Output the (x, y) coordinate of the center of the cell containing the given text.  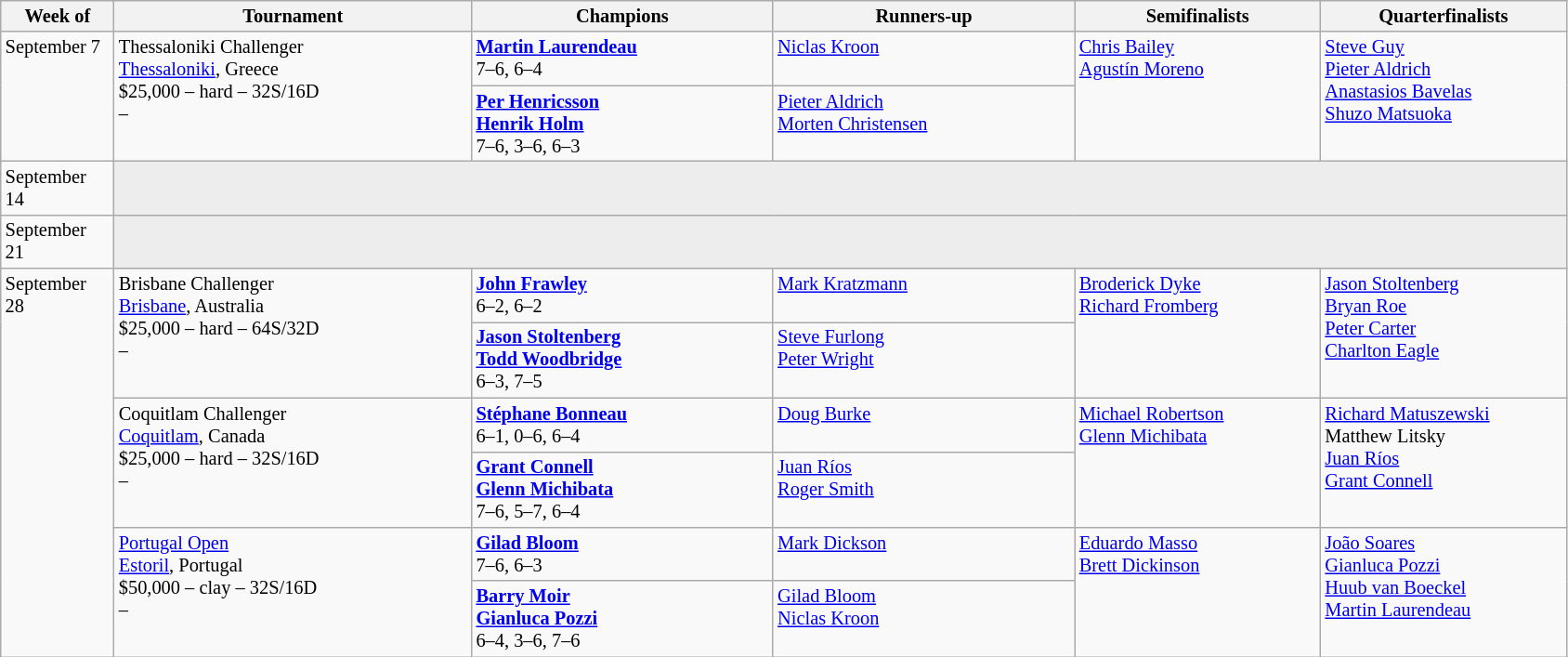
Coquitlam Challenger Coquitlam, Canada$25,000 – hard – 32S/16D – (294, 463)
Quarterfinalists (1444, 16)
Portugal Open Estoril, Portugal$50,000 – clay – 32S/16D – (294, 591)
September 7 (58, 97)
Niclas Kroon (923, 59)
Brisbane Challenger Brisbane, Australia$25,000 – hard – 64S/32D – (294, 333)
Runners-up (923, 16)
Gilad Bloom Niclas Kroon (923, 619)
Jason Stoltenberg Todd Woodbridge6–3, 7–5 (622, 360)
Week of (58, 16)
Jason Stoltenberg Bryan Roe Peter Carter Charlton Eagle (1444, 333)
Thessaloniki Challenger Thessaloniki, Greece$25,000 – hard – 32S/16D – (294, 97)
September 21 (58, 242)
September 14 (58, 188)
Grant Connell Glenn Michibata7–6, 5–7, 6–4 (622, 490)
Eduardo Masso Brett Dickinson (1198, 591)
Per Henricsson Henrik Holm7–6, 3–6, 6–3 (622, 124)
Juan Ríos Roger Smith (923, 490)
Tournament (294, 16)
Barry Moir Gianluca Pozzi6–4, 3–6, 7–6 (622, 619)
Broderick Dyke Richard Fromberg (1198, 333)
Mark Dickson (923, 554)
Mark Kratzmann (923, 296)
Pieter Aldrich Morten Christensen (923, 124)
Steve Guy Pieter Aldrich Anastasios Bavelas Shuzo Matsuoka (1444, 97)
John Frawley 6–2, 6–2 (622, 296)
Chris Bailey Agustín Moreno (1198, 97)
Doug Burke (923, 425)
Semifinalists (1198, 16)
Stéphane Bonneau 6–1, 0–6, 6–4 (622, 425)
Champions (622, 16)
September 28 (58, 463)
João Soares Gianluca Pozzi Huub van Boeckel Martin Laurendeau (1444, 591)
Michael Robertson Glenn Michibata (1198, 463)
Gilad Bloom 7–6, 6–3 (622, 554)
Richard Matuszewski Matthew Litsky Juan Ríos Grant Connell (1444, 463)
Steve Furlong Peter Wright (923, 360)
Martin Laurendeau 7–6, 6–4 (622, 59)
